Find where the given text appears and provide that cell's center as (X, Y) coordinate. 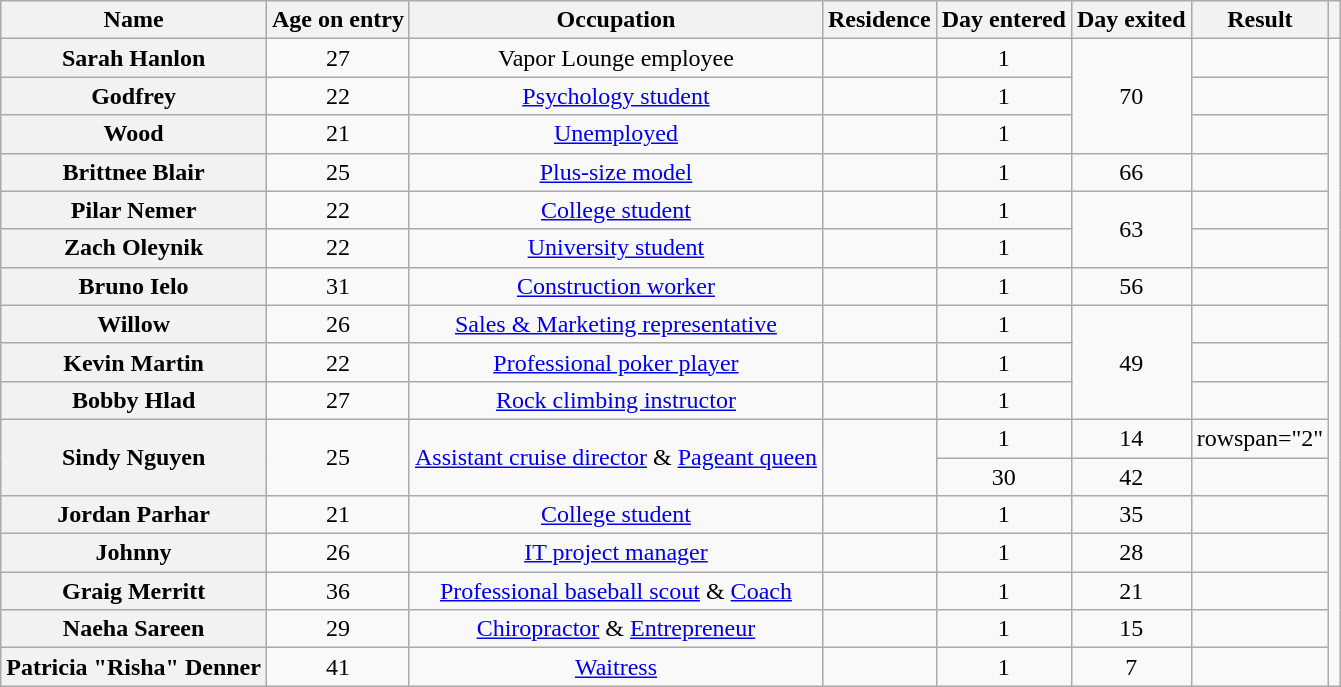
56 (1131, 286)
Pilar Nemer (134, 210)
70 (1131, 96)
Naeha Sareen (134, 629)
29 (338, 629)
Bobby Hlad (134, 400)
Sales & Marketing representative (616, 324)
Age on entry (338, 20)
28 (1131, 553)
Residence (879, 20)
Bruno Ielo (134, 286)
30 (1004, 477)
Result (1260, 20)
Brittnee Blair (134, 172)
Zach Oleynik (134, 248)
42 (1131, 477)
Day exited (1131, 20)
Graig Merritt (134, 591)
Waitress (616, 667)
35 (1131, 515)
14 (1131, 438)
63 (1131, 229)
66 (1131, 172)
7 (1131, 667)
41 (338, 667)
Kevin Martin (134, 362)
Johnny (134, 553)
Wood (134, 134)
Plus-size model (616, 172)
15 (1131, 629)
IT project manager (616, 553)
36 (338, 591)
Jordan Parhar (134, 515)
Construction worker (616, 286)
Day entered (1004, 20)
Assistant cruise director & Pageant queen (616, 457)
rowspan="2" (1260, 438)
Patricia "Risha" Denner (134, 667)
Professional poker player (616, 362)
Occupation (616, 20)
Name (134, 20)
Vapor Lounge employee (616, 58)
Sarah Hanlon (134, 58)
Godfrey (134, 96)
Rock climbing instructor (616, 400)
Willow (134, 324)
University student (616, 248)
Chiropractor & Entrepreneur (616, 629)
Psychology student (616, 96)
Unemployed (616, 134)
31 (338, 286)
Professional baseball scout & Coach (616, 591)
49 (1131, 362)
Sindy Nguyen (134, 457)
